Return [X, Y] of the center of cell containing provided text 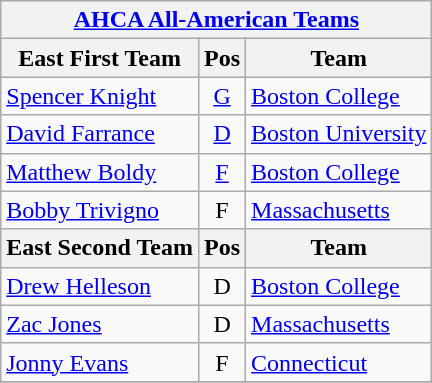
Matthew Boldy [100, 172]
Spencer Knight [100, 96]
AHCA All-American Teams [216, 20]
David Farrance [100, 134]
East Second Team [100, 248]
G [222, 96]
Jonny Evans [100, 362]
East First Team [100, 58]
Connecticut [339, 362]
Drew Helleson [100, 286]
Bobby Trivigno [100, 210]
Zac Jones [100, 324]
Boston University [339, 134]
